Detect which cell encompasses the target text, then output its [x, y] center coordinate. 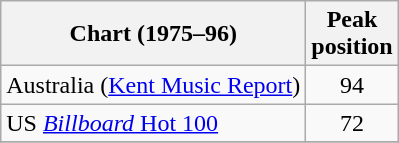
Peakposition [352, 34]
72 [352, 123]
Australia (Kent Music Report) [154, 85]
Chart (1975–96) [154, 34]
94 [352, 85]
US Billboard Hot 100 [154, 123]
